Determine the [x, y] coordinate at the center of the cell enclosing the given text.  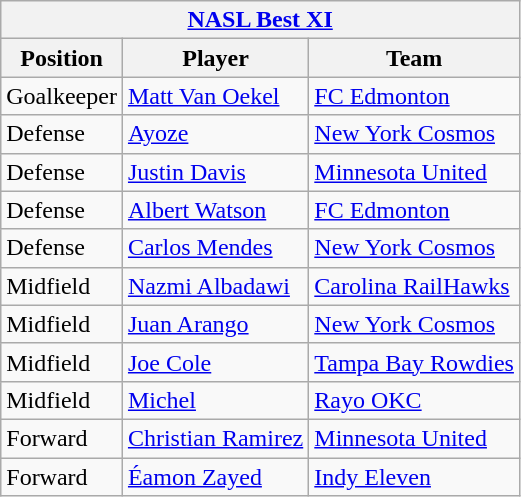
Position [62, 58]
Tampa Bay Rowdies [414, 362]
Indy Eleven [414, 477]
Matt Van Oekel [215, 96]
Player [215, 58]
Rayo OKC [414, 400]
Albert Watson [215, 210]
Michel [215, 400]
Nazmi Albadawi [215, 286]
Team [414, 58]
Justin Davis [215, 172]
Ayoze [215, 134]
Goalkeeper [62, 96]
Joe Cole [215, 362]
Carlos Mendes [215, 248]
Carolina RailHawks [414, 286]
NASL Best XI [260, 20]
Juan Arango [215, 324]
Éamon Zayed [215, 477]
Christian Ramirez [215, 438]
